Extract the (X, Y) coordinate from the center of the cell holding the provided text.  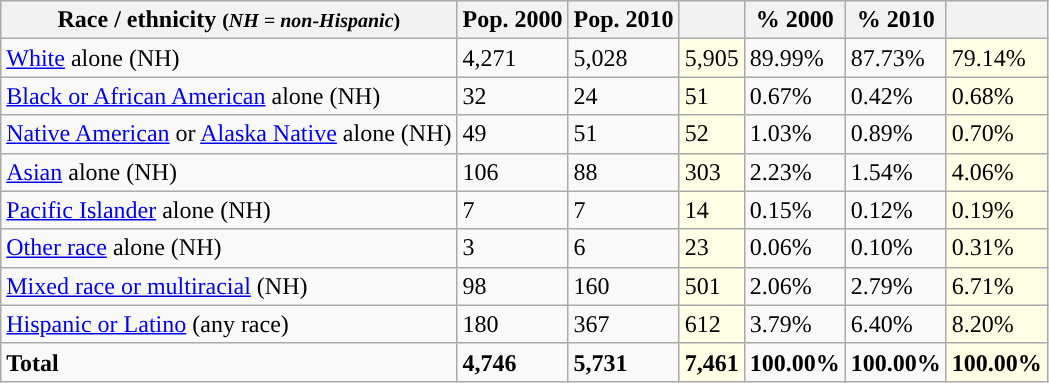
Asian alone (NH) (229, 172)
Hispanic or Latino (any race) (229, 324)
0.15% (794, 210)
4,746 (512, 362)
0.70% (996, 134)
White alone (NH) (229, 58)
0.10% (896, 248)
6.71% (996, 286)
49 (512, 134)
106 (512, 172)
14 (712, 210)
0.06% (794, 248)
% 2010 (896, 20)
8.20% (996, 324)
87.73% (896, 58)
1.54% (896, 172)
3 (512, 248)
Black or African American alone (NH) (229, 96)
% 2000 (794, 20)
303 (712, 172)
Other race alone (NH) (229, 248)
23 (712, 248)
367 (624, 324)
Pop. 2000 (512, 20)
0.42% (896, 96)
88 (624, 172)
24 (624, 96)
0.31% (996, 248)
0.19% (996, 210)
98 (512, 286)
79.14% (996, 58)
0.67% (794, 96)
Pacific Islander alone (NH) (229, 210)
612 (712, 324)
5,905 (712, 58)
5,731 (624, 362)
Race / ethnicity (NH = non-Hispanic) (229, 20)
52 (712, 134)
Native American or Alaska Native alone (NH) (229, 134)
3.79% (794, 324)
89.99% (794, 58)
2.06% (794, 286)
Mixed race or multiracial (NH) (229, 286)
5,028 (624, 58)
160 (624, 286)
32 (512, 96)
2.23% (794, 172)
0.89% (896, 134)
0.12% (896, 210)
6.40% (896, 324)
Pop. 2010 (624, 20)
2.79% (896, 286)
0.68% (996, 96)
4,271 (512, 58)
Total (229, 362)
4.06% (996, 172)
1.03% (794, 134)
6 (624, 248)
501 (712, 286)
7,461 (712, 362)
180 (512, 324)
